Output the (X, Y) coordinate of the center of the cell containing the given text.  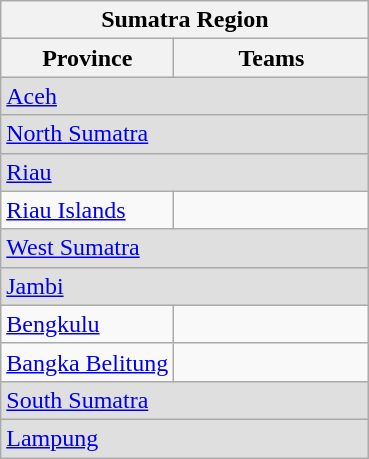
Teams (272, 58)
Lampung (185, 438)
Bengkulu (88, 324)
Bangka Belitung (88, 362)
Sumatra Region (185, 20)
Riau (185, 172)
Riau Islands (88, 210)
Province (88, 58)
Jambi (185, 286)
Aceh (185, 96)
North Sumatra (185, 134)
South Sumatra (185, 400)
West Sumatra (185, 248)
